Determine the [X, Y] coordinate at the center of the cell enclosing the given text.  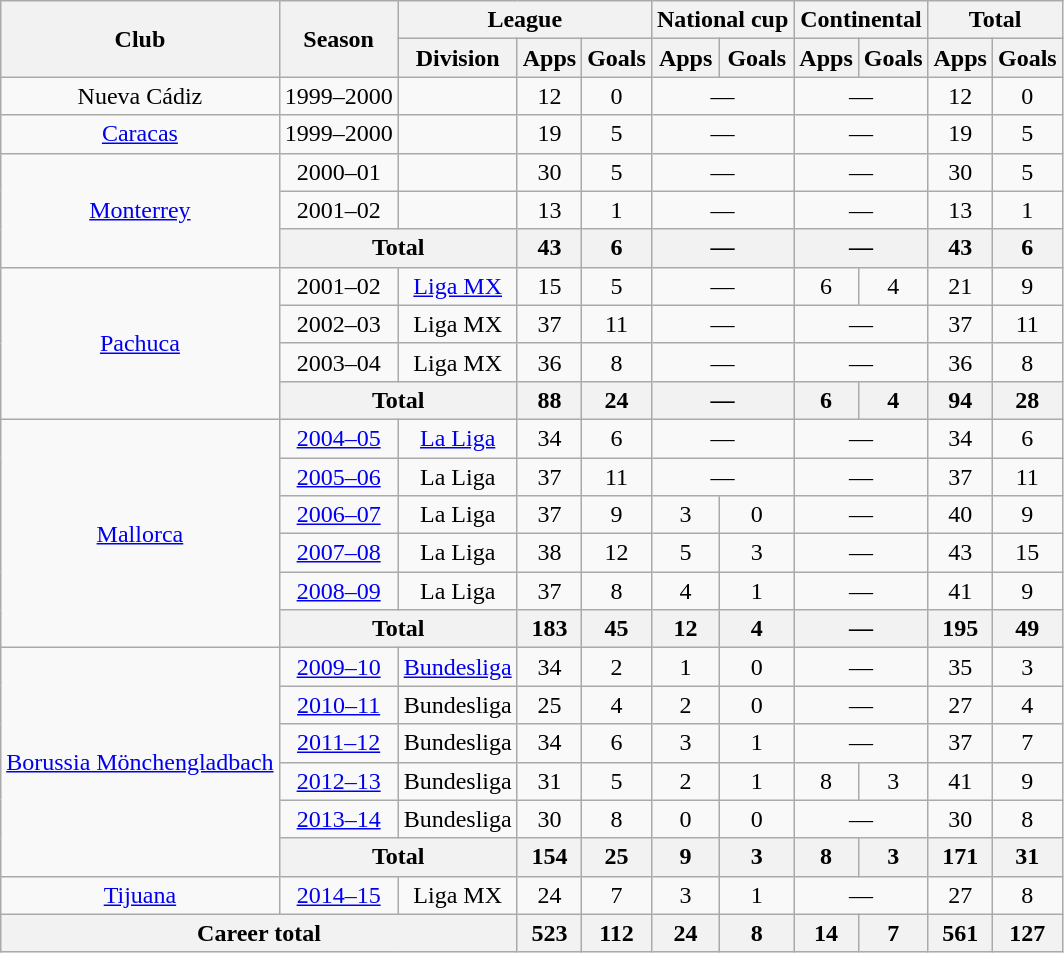
2010–11 [338, 705]
Division [458, 58]
Continental [861, 20]
2008–09 [338, 591]
2009–10 [338, 667]
94 [960, 400]
38 [549, 553]
40 [960, 515]
28 [1027, 400]
2014–15 [338, 895]
2004–05 [338, 438]
Borussia Mönchengladbach [140, 762]
Career total [259, 933]
127 [1027, 933]
112 [617, 933]
2006–07 [338, 515]
Season [338, 39]
45 [617, 629]
Caracas [140, 134]
88 [549, 400]
523 [549, 933]
195 [960, 629]
Monterrey [140, 210]
154 [549, 857]
2011–12 [338, 743]
Mallorca [140, 533]
14 [826, 933]
2000–01 [338, 172]
2002–03 [338, 324]
21 [960, 286]
171 [960, 857]
Nueva Cádiz [140, 96]
Pachuca [140, 343]
2007–08 [338, 553]
49 [1027, 629]
2012–13 [338, 781]
183 [549, 629]
National cup [722, 20]
Club [140, 39]
2003–04 [338, 362]
Tijuana [140, 895]
35 [960, 667]
2005–06 [338, 477]
2013–14 [338, 819]
561 [960, 933]
League [524, 20]
